Identify which cell holds the provided text, then report its [x, y] central coordinate. 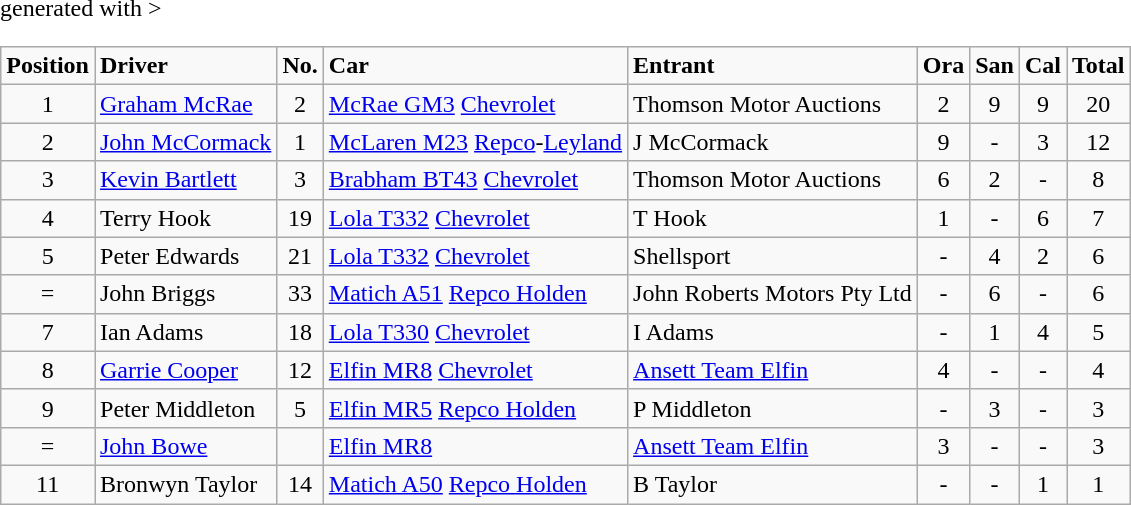
20 [1099, 104]
Elfin MR5 Repco Holden [475, 408]
I Adams [773, 332]
J McCormack [773, 142]
14 [300, 484]
San [995, 66]
Peter Middleton [185, 408]
Car [475, 66]
Matich A50 Repco Holden [475, 484]
Garrie Cooper [185, 370]
Terry Hook [185, 218]
19 [300, 218]
Brabham BT43 Chevrolet [475, 180]
33 [300, 294]
John McCormack [185, 142]
Kevin Bartlett [185, 180]
John Bowe [185, 446]
Matich A51 Repco Holden [475, 294]
Ian Adams [185, 332]
Shellsport [773, 256]
John Briggs [185, 294]
McRae GM3 Chevrolet [475, 104]
Driver [185, 66]
B Taylor [773, 484]
Graham McRae [185, 104]
No. [300, 66]
Elfin MR8 [475, 446]
Position [48, 66]
21 [300, 256]
Total [1099, 66]
McLaren M23 Repco-Leyland [475, 142]
Peter Edwards [185, 256]
P Middleton [773, 408]
Entrant [773, 66]
T Hook [773, 218]
18 [300, 332]
Lola T330 Chevrolet [475, 332]
Elfin MR8 Chevrolet [475, 370]
11 [48, 484]
Cal [1042, 66]
John Roberts Motors Pty Ltd [773, 294]
Ora [943, 66]
Bronwyn Taylor [185, 484]
